From the cell containing the given text, extract its center point as (X, Y) coordinate. 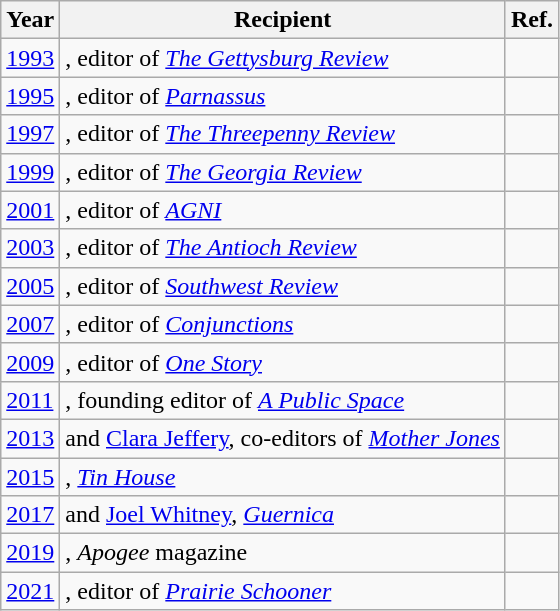
, editor of AGNI (283, 210)
Recipient (283, 20)
, editor of The Antioch Review (283, 248)
, editor of One Story (283, 362)
, Apogee magazine (283, 553)
, editor of The Gettysburg Review (283, 58)
2001 (30, 210)
, editor of Parnassus (283, 96)
, editor of The Georgia Review (283, 172)
1997 (30, 134)
2007 (30, 324)
2003 (30, 248)
Year (30, 20)
and Joel Whitney, Guernica (283, 515)
, editor of Southwest Review (283, 286)
2021 (30, 591)
2011 (30, 400)
1993 (30, 58)
2019 (30, 553)
, editor of Conjunctions (283, 324)
2005 (30, 286)
and Clara Jeffery, co-editors of Mother Jones (283, 438)
1995 (30, 96)
2009 (30, 362)
, editor of Prairie Schooner (283, 591)
Ref. (532, 20)
2017 (30, 515)
2015 (30, 477)
, Tin House (283, 477)
2013 (30, 438)
1999 (30, 172)
, editor of The Threepenny Review (283, 134)
, founding editor of A Public Space (283, 400)
